Return [X, Y] of the center of cell containing provided text 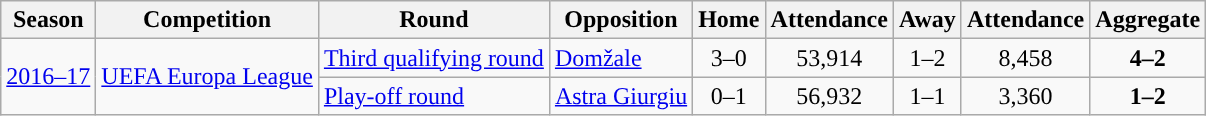
1–1 [927, 96]
Round [434, 20]
Home [729, 20]
56,932 [829, 96]
Play-off round [434, 96]
53,914 [829, 58]
Astra Giurgiu [620, 96]
3–0 [729, 58]
Domžale [620, 58]
Opposition [620, 20]
Season [48, 20]
UEFA Europa League [208, 77]
Aggregate [1148, 20]
3,360 [1025, 96]
Third qualifying round [434, 58]
4–2 [1148, 58]
Competition [208, 20]
8,458 [1025, 58]
2016–17 [48, 77]
0–1 [729, 96]
Away [927, 20]
